Identify which cell holds the provided text, then report its (x, y) central coordinate. 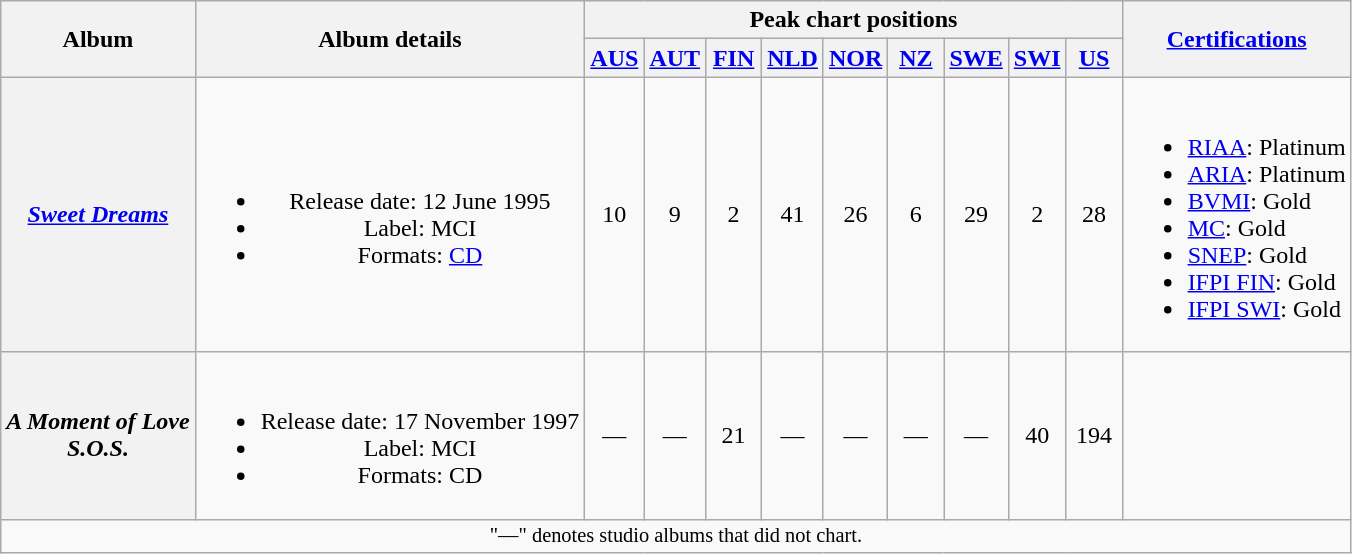
Album (98, 39)
NOR (855, 58)
Release date: 17 November 1997Label: MCIFormats: CD (390, 436)
SWI (1037, 58)
Peak chart positions (854, 20)
SWE (976, 58)
Release date: 12 June 1995Label: MCIFormats: CD (390, 214)
Album details (390, 39)
AUT (675, 58)
"—" denotes studio albums that did not chart. (676, 536)
NZ (916, 58)
AUS (614, 58)
28 (1094, 214)
6 (916, 214)
26 (855, 214)
NLD (793, 58)
US (1094, 58)
41 (793, 214)
9 (675, 214)
194 (1094, 436)
A Moment of LoveS.O.S. (98, 436)
10 (614, 214)
Certifications (1236, 39)
40 (1037, 436)
FIN (734, 58)
RIAA: PlatinumARIA: PlatinumBVMI: GoldMC: GoldSNEP: GoldIFPI FIN: GoldIFPI SWI: Gold (1236, 214)
29 (976, 214)
21 (734, 436)
Sweet Dreams (98, 214)
